Return (x, y) of the center of cell containing provided text 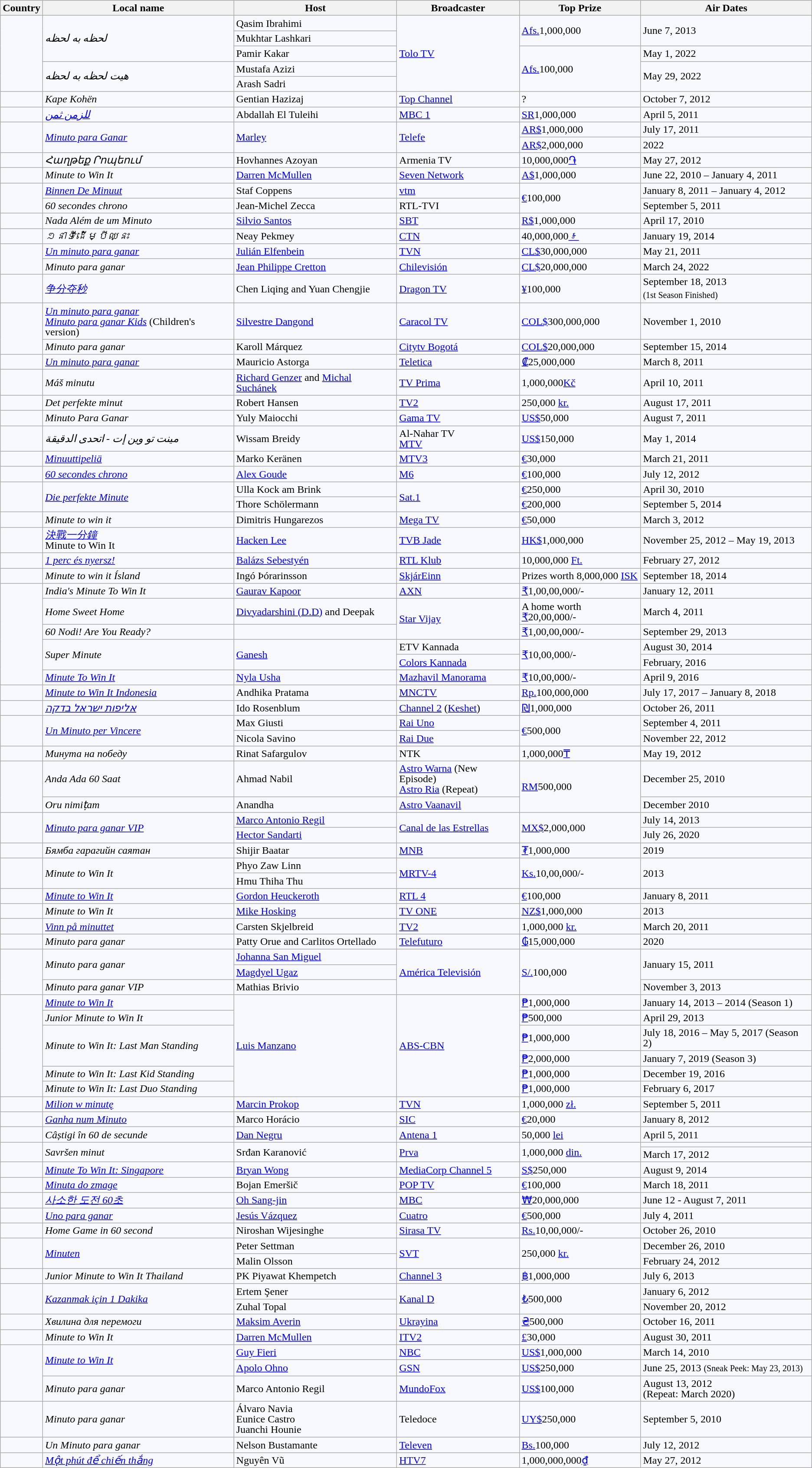
August 17, 2011 (726, 403)
Luis Manzano (315, 1045)
€30,000 (580, 459)
Local name (138, 8)
April 29, 2013 (726, 1018)
Mukhtar Lashkari (315, 38)
Câștigi în 60 de secunde (138, 1135)
€20,000 (580, 1119)
Oru nimiṭam (138, 804)
July 14, 2013 (726, 820)
Niroshan Wijesinghe (315, 1230)
2020 (726, 941)
Sat.1 (458, 497)
Rp.100,000,000 (580, 692)
R$1,000,000 (580, 221)
August 9, 2014 (726, 1170)
Mega TV (458, 520)
Ganesh (315, 655)
Бямба гарагийн саятан (138, 850)
October 26, 2011 (726, 708)
هیت لحظه به لحظه (138, 76)
Rai Uno (458, 723)
April 10, 2011 (726, 383)
Magdyel Ugaz (315, 972)
Wissam Breidy (315, 438)
December 26, 2010 (726, 1246)
Minute To Win It: Singapore (138, 1170)
January 8, 2011 – January 4, 2012 (726, 191)
January 15, 2011 (726, 964)
Հաղթեք Րոպեում (138, 160)
March 20, 2011 (726, 927)
Minute to Win It: Last Man Standing (138, 1045)
February 6, 2017 (726, 1089)
Yuly Maiocchi (315, 418)
August 30, 2011 (726, 1337)
Minute to Win It: Last Kid Standing (138, 1073)
SkjárEinn (458, 576)
Johanna San Miguel (315, 957)
אליפות ישראל בדקה (138, 708)
Marco Horácio (315, 1119)
August 13, 2012(Repeat: March 2020) (726, 1388)
February 27, 2012 (726, 560)
Astro Vaanavil (458, 804)
1,000,000 din. (580, 1152)
UY$250,000 (580, 1419)
1,000,000,000₫ (580, 1460)
Star Vijay (458, 619)
Tolo TV (458, 54)
Al-Nahar TVMTV (458, 438)
Minuto para Ganar (138, 137)
Bryan Wong (315, 1170)
Minuten (138, 1253)
Silvio Santos (315, 221)
May 21, 2011 (726, 252)
Zuhal Topal (315, 1307)
RTL Klub (458, 560)
Hovhannes Azoyan (315, 160)
Guy Fieri (315, 1353)
Cuatro (458, 1216)
10,000,000֏ (580, 160)
Pamir Kakar (315, 54)
Malin Olsson (315, 1261)
November 22, 2012 (726, 738)
1,000,000 kr. (580, 927)
May 29, 2022 (726, 76)
Anandha (315, 804)
February 24, 2012 (726, 1261)
September 15, 2014 (726, 347)
Jean-Michel Zecca (315, 206)
១នាទីដើម្បីឈ្នះ (138, 236)
₴500,000 (580, 1322)
Nyla Usha (315, 678)
Thore Schölermann (315, 504)
Un Minuto per Vincere (138, 731)
June 7, 2013 (726, 31)
Silvestre Dangond (315, 321)
September 5, 2014 (726, 504)
ITV2 (458, 1337)
₱500,000 (580, 1018)
MNB (458, 850)
March 8, 2011 (726, 362)
HK$1,000,000 (580, 540)
July 26, 2020 (726, 836)
June 12 - August 7, 2011 (726, 1200)
Dan Negru (315, 1135)
December 25, 2010 (726, 779)
July 6, 2013 (726, 1276)
Karoll Márquez (315, 347)
March 14, 2010 (726, 1353)
COL$20,000,000 (580, 347)
Neay Pekmey (315, 236)
Broadcaster (458, 8)
RM500,000 (580, 786)
February, 2016 (726, 662)
March 24, 2022 (726, 266)
Carsten Skjelbreid (315, 927)
MundoFox (458, 1388)
Top Prize (580, 8)
Nguyên Vũ (315, 1460)
Det perfekte minut (138, 403)
Minute to win it Ísland (138, 576)
Ido Rosenblum (315, 708)
CL$20,000,000 (580, 266)
AR$2,000,000 (580, 145)
Marcin Prokop (315, 1104)
October 26, 2010 (726, 1230)
฿1,000,000 (580, 1276)
Country (22, 8)
Vinn på minuttet (138, 927)
December 2010 (726, 804)
Dragon TV (458, 289)
October 7, 2012 (726, 99)
¥100,000 (580, 289)
Armenia TV (458, 160)
May 1, 2022 (726, 54)
50,000 lei (580, 1135)
€200,000 (580, 504)
Ertem Şener (315, 1291)
Apolo Ohno (315, 1368)
TVB Jade (458, 540)
January 14, 2013 – 2014 (Season 1) (726, 1002)
MTV3 (458, 459)
May 1, 2014 (726, 438)
Hector Sandarti (315, 836)
40,000,000៛ (580, 236)
S$250,000 (580, 1170)
1,000,000₸ (580, 753)
March 3, 2012 (726, 520)
April 9, 2016 (726, 678)
ABS-CBN (458, 1045)
May 19, 2012 (726, 753)
Air Dates (726, 8)
Top Channel (458, 99)
SVT (458, 1253)
Минута на победу (138, 753)
Citytv Bogotá (458, 347)
₡25,000,000 (580, 362)
January 8, 2012 (726, 1119)
A home worth ₹20,00,000/- (580, 612)
US$150,000 (580, 438)
2022 (726, 145)
لحظه به لحظه (138, 38)
April 17, 2010 (726, 221)
₱2,000,000 (580, 1058)
GSN (458, 1368)
September 18, 2014 (726, 576)
10,000,000 Ft. (580, 560)
Telefuturo (458, 941)
Ganha num Minuto (138, 1119)
Peter Settman (315, 1246)
Minute to win it (138, 520)
Chilevisión (458, 266)
60 Nodi! Are You Ready? (138, 632)
Chen Liqing and Yuan Chengjie (315, 289)
Minuuttipeliä (138, 459)
₩20,000,000 (580, 1200)
Televen (458, 1445)
Teletica (458, 362)
October 16, 2011 (726, 1322)
Prizes worth 8,000,000 ISK (580, 576)
September 18, 2013(1st Season Finished) (726, 289)
US$50,000 (580, 418)
SR1,000,000 (580, 115)
March 18, 2011 (726, 1185)
September 5, 2010 (726, 1419)
Channel 3 (458, 1276)
US$250,000 (580, 1368)
Nada Além de um Minuto (138, 221)
Canal de las Estrellas (458, 827)
Gaurav Kapoor (315, 591)
MediaCorp Channel 5 (458, 1170)
July 4, 2011 (726, 1216)
August 30, 2014 (726, 647)
América Televisión (458, 972)
Milion w minutę (138, 1104)
Хвилина для перемоги (138, 1322)
Un minuto para ganarMinuto para ganar Kids (Children's version) (138, 321)
₮1,000,000 (580, 850)
Afs.100,000 (580, 69)
AXN (458, 591)
Divyadarshini (D.D) and Deepak (315, 612)
Teledoce (458, 1419)
Dimitris Hungarezos (315, 520)
April 30, 2010 (726, 489)
Hmu Thiha Thu (315, 881)
Colors Kannada (458, 662)
Caracol TV (458, 321)
Máš minutu (138, 383)
Bojan Emeršič (315, 1185)
Ingó Þórarinsson (315, 576)
August 7, 2011 (726, 418)
Ks.10,00,000/- (580, 873)
Robert Hansen (315, 403)
Srđan Karanović (315, 1152)
Seven Network (458, 175)
CL$30,000,000 (580, 252)
Jean Philippe Cretton (315, 266)
CTN (458, 236)
NTK (458, 753)
MRTV-4 (458, 873)
MX$2,000,000 (580, 827)
Junior Minute to Win It (138, 1018)
MBC (458, 1200)
Minuto Para Ganar (138, 418)
Kanal D (458, 1299)
Kazanmak için 1 Dakika (138, 1299)
November 3, 2013 (726, 987)
March 17, 2012 (726, 1155)
July 18, 2016 – May 5, 2017 (Season 2) (726, 1038)
RTL 4 (458, 896)
1 perc és nyersz! (138, 560)
£30,000 (580, 1337)
Anda Ada 60 Saat (138, 779)
HTV7 (458, 1460)
January 19, 2014 (726, 236)
MNCTV (458, 692)
March 4, 2011 (726, 612)
للزمن ثمن (138, 115)
Minuta do zmage (138, 1185)
? (580, 99)
1,000,000 zł. (580, 1104)
₲15,000,000 (580, 941)
Một phút để chiến thắng (138, 1460)
S/.100,000 (580, 972)
مينت تو وين إت - اتحدى الدقيقة (138, 438)
Alex Goude (315, 474)
Patty Orue and Carlitos Ortellado (315, 941)
Julián Elfenbein (315, 252)
November 20, 2012 (726, 1307)
Max Giusti (315, 723)
Sirasa TV (458, 1230)
Arash Sadri (315, 84)
Host (315, 8)
M6 (458, 474)
December 19, 2016 (726, 1073)
TV ONE (458, 911)
1,000,000Kč (580, 383)
Mustafa Azizi (315, 69)
AR$1,000,000 (580, 129)
決戰一分鐘Minute to Win It (138, 540)
Antena 1 (458, 1135)
Binnen De Minuut (138, 191)
A$1,000,000 (580, 175)
Nelson Bustamante (315, 1445)
Gama TV (458, 418)
COL$300,000,000 (580, 321)
Telefe (458, 137)
₺500,000 (580, 1299)
September 4, 2011 (726, 723)
Ulla Kock am Brink (315, 489)
Jesús Vázquez (315, 1216)
Astro Warna (New Episode)Astro Ria (Repeat) (458, 779)
Marley (315, 137)
Mazhavil Manorama (458, 678)
Nicola Savino (315, 738)
Andhika Pratama (315, 692)
Home Sweet Home (138, 612)
Ahmad Nabil (315, 779)
Abdallah El Tuleihi (315, 115)
US$100,000 (580, 1388)
NBC (458, 1353)
June 25, 2013 (Sneak Peek: May 23, 2013) (726, 1368)
Home Game in 60 second (138, 1230)
Un Minuto para ganar (138, 1445)
vtm (458, 191)
Junior Minute to Win It Thailand (138, 1276)
Maksim Averin (315, 1322)
사소한 도전 60초 (138, 1200)
January 12, 2011 (726, 591)
Balázs Sebestyén (315, 560)
Gentian Hazizaj (315, 99)
Minute To Win It (138, 678)
Mike Hosking (315, 911)
Marko Keränen (315, 459)
Minute to Win It: Last Duo Standing (138, 1089)
2019 (726, 850)
January 7, 2019 (Season 3) (726, 1058)
India's Minute To Win It (138, 591)
SBT (458, 221)
Richard Genzer and Michal Suchánek (315, 383)
Staf Coppens (315, 191)
Savršen minut (138, 1152)
Ukrayina (458, 1322)
November 25, 2012 – May 19, 2013 (726, 540)
Die perfekte Minute (138, 497)
Mathias Brivio (315, 987)
Rai Due (458, 738)
Qasim Ibrahimi (315, 23)
US$1,000,000 (580, 1353)
March 21, 2011 (726, 459)
NZ$1,000,000 (580, 911)
POP TV (458, 1185)
Shijir Baatar (315, 850)
July 17, 2017 – January 8, 2018 (726, 692)
RTL-TVI (458, 206)
Álvaro NaviaEunice CastroJuanchi Hounie (315, 1419)
September 29, 2013 (726, 632)
July 17, 2011 (726, 129)
Rinat Safargulov (315, 753)
Super Minute (138, 655)
Oh Sang-jin (315, 1200)
Uno para ganar (138, 1216)
Hacken Lee (315, 540)
TV Prima (458, 383)
PK Piyawat Khempetch (315, 1276)
SIC (458, 1119)
Kape Kohën (138, 99)
January 6, 2012 (726, 1291)
MBC 1 (458, 115)
January 8, 2011 (726, 896)
争分夺秒 (138, 289)
Afs.1,000,000 (580, 31)
Channel 2 (Keshet) (458, 708)
Bs.100,000 (580, 1445)
₪1,000,000 (580, 708)
Phyo Zaw Linn (315, 866)
June 22, 2010 – January 4, 2011 (726, 175)
Rs.10,00,000/- (580, 1230)
€250,000 (580, 489)
November 1, 2010 (726, 321)
Minute to Win It Indonesia (138, 692)
Prva (458, 1152)
Mauricio Astorga (315, 362)
Gordon Heuckeroth (315, 896)
€50,000 (580, 520)
ETV Kannada (458, 647)
